Output the (x, y) coordinate of the center of the cell containing the given text.  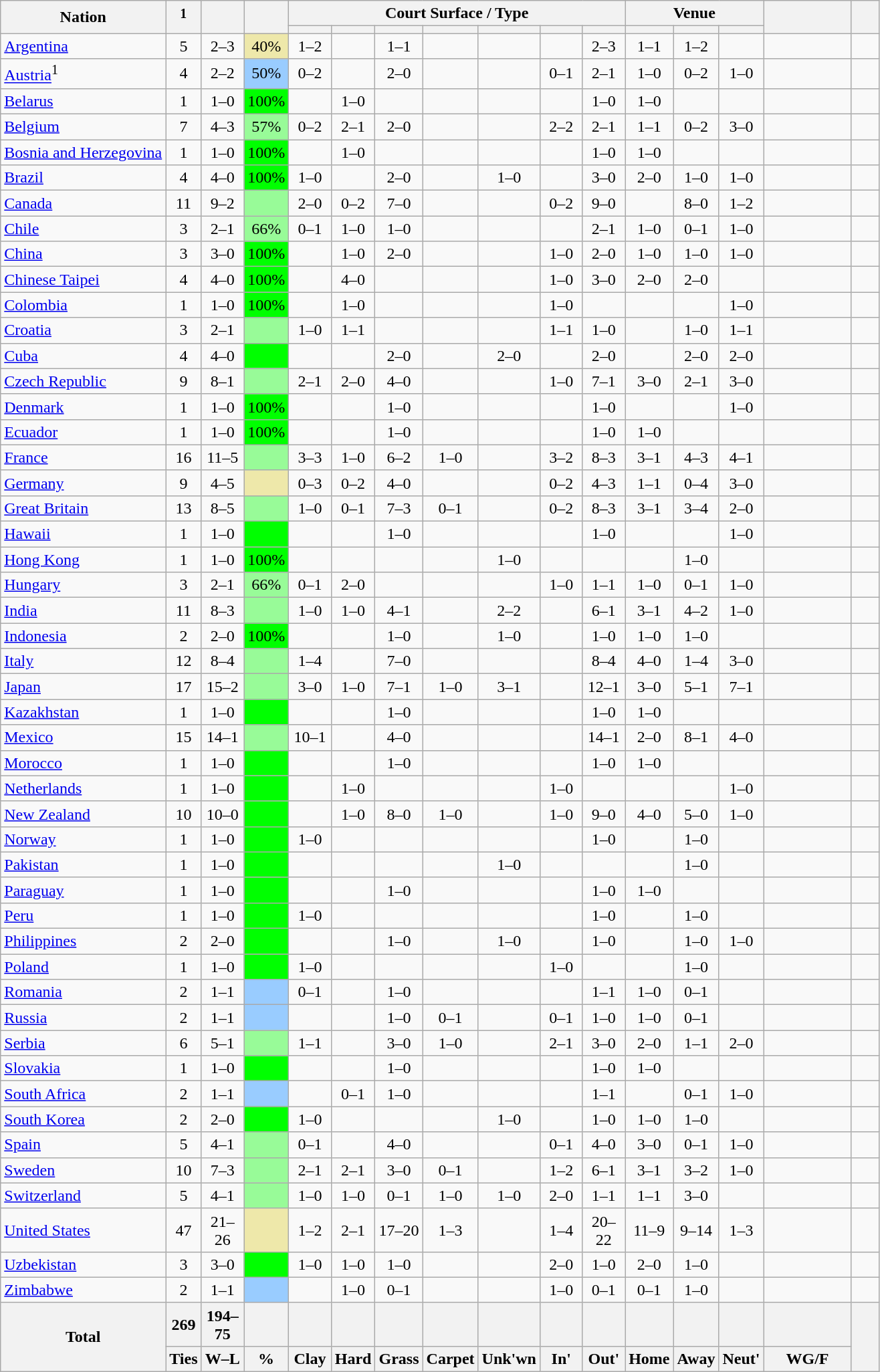
Brazil (83, 178)
Netherlands (83, 788)
6–2 (399, 457)
4–2 (696, 610)
17–20 (399, 1230)
3–3 (310, 457)
Paraguay (83, 890)
Total (83, 1337)
South Korea (83, 1119)
Ecuador (83, 432)
Austria1 (83, 74)
Hong Kong (83, 560)
7 (183, 127)
Carpet (451, 1359)
5–0 (696, 814)
12–1 (604, 687)
21–26 (223, 1230)
Clay (310, 1359)
13 (183, 508)
16 (183, 457)
Argentina (83, 46)
Chile (83, 229)
Italy (83, 661)
New Zealand (83, 814)
3–4 (696, 508)
Morocco (83, 763)
Out' (604, 1359)
Home (649, 1359)
WG/F (808, 1359)
Nation (83, 17)
Bosnia and Herzegovina (83, 152)
Serbia (83, 1043)
Indonesia (83, 636)
Spain (83, 1145)
Neut' (741, 1359)
Grass (399, 1359)
269 (183, 1324)
Cuba (83, 356)
United States (83, 1230)
15–2 (223, 687)
57% (266, 127)
17 (183, 687)
6 (183, 1043)
Philippines (83, 941)
Great Britain (83, 508)
Ties (183, 1359)
194–75 (223, 1324)
8–5 (223, 508)
Denmark (83, 407)
Russia (83, 1018)
Romania (83, 992)
12 (183, 661)
Belgium (83, 127)
% (266, 1359)
Zimbabwe (83, 1290)
Hungary (83, 585)
Germany (83, 483)
11–5 (223, 457)
11–9 (649, 1230)
Uzbekistan (83, 1264)
Belarus (83, 101)
Court Surface / Type (457, 13)
10–1 (310, 737)
India (83, 610)
China (83, 254)
Hard (353, 1359)
10–0 (223, 814)
9–2 (223, 203)
Norway (83, 839)
Sweden (83, 1170)
Czech Republic (83, 381)
In' (561, 1359)
Kazakhstan (83, 712)
9–14 (696, 1230)
Hawaii (83, 534)
Japan (83, 687)
Poland (83, 967)
Chinese Taipei (83, 279)
W–L (223, 1359)
0–3 (310, 483)
Slovakia (83, 1068)
Croatia (83, 330)
Switzerland (83, 1195)
20–22 (604, 1230)
France (83, 457)
Unk'wn (509, 1359)
Colombia (83, 305)
Mexico (83, 737)
40% (266, 46)
South Africa (83, 1094)
Pakistan (83, 865)
0–4 (696, 483)
Venue (694, 13)
Peru (83, 915)
50% (266, 74)
4–5 (223, 483)
Away (696, 1359)
Canada (83, 203)
47 (183, 1230)
15 (183, 737)
